Output the (X, Y) coordinate of the center of the cell containing the given text.  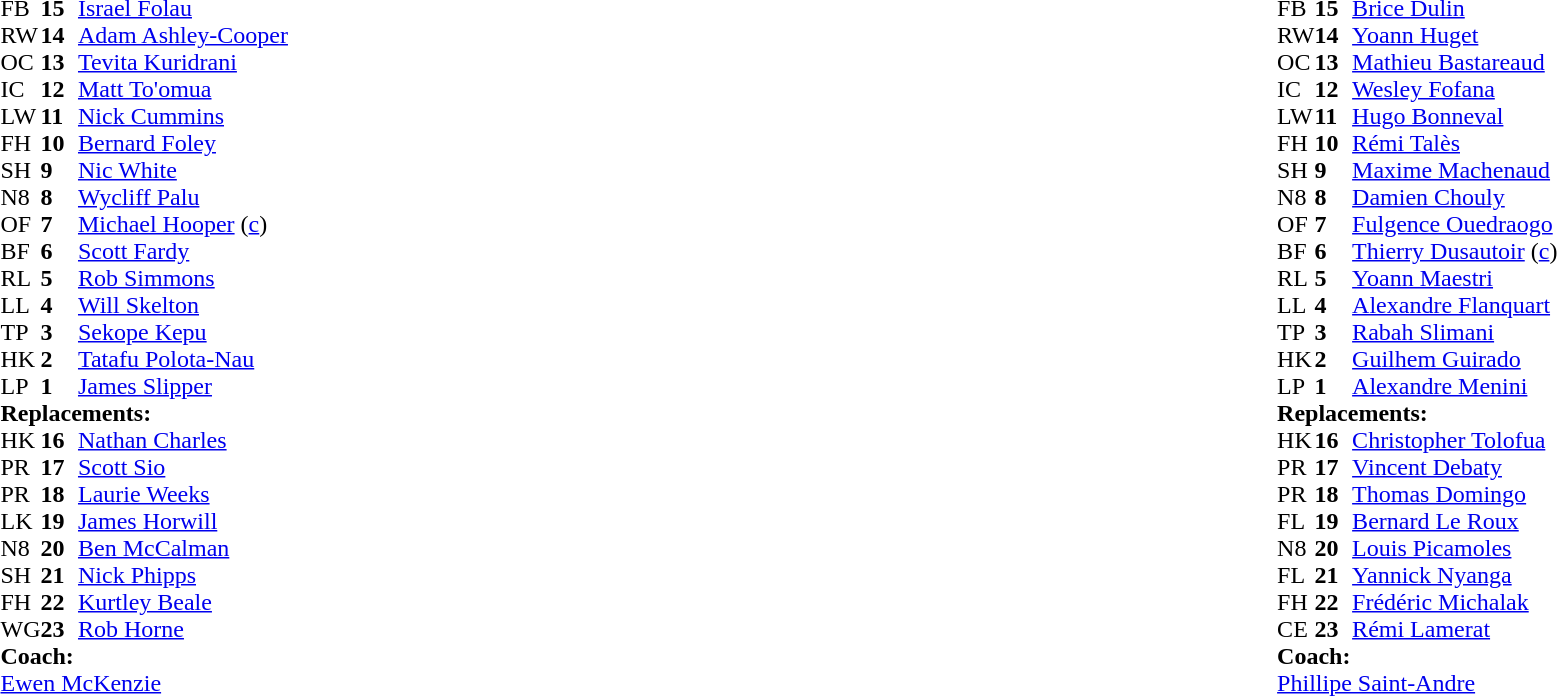
Rémi Lamerat (1454, 630)
Kurtley Beale (183, 602)
Louis Picamoles (1454, 548)
Laurie Weeks (183, 494)
Mathieu Bastareaud (1454, 62)
Hugo Bonneval (1454, 116)
James Horwill (183, 522)
WG (20, 630)
Rob Simmons (183, 278)
CE (1296, 630)
Yoann Maestri (1454, 278)
Matt To'omua (183, 90)
Rémi Talès (1454, 144)
Bernard Foley (183, 144)
Sekope Kepu (183, 332)
Rabah Slimani (1454, 332)
Guilhem Guirado (1454, 360)
Adam Ashley-Cooper (183, 36)
Vincent Debaty (1454, 468)
Scott Fardy (183, 252)
Michael Hooper (c) (183, 224)
Nick Phipps (183, 576)
Thierry Dusautoir (c) (1454, 252)
Fulgence Ouedraogo (1454, 224)
Yoann Huget (1454, 36)
Nic White (183, 170)
Tevita Kuridrani (183, 62)
Maxime Machenaud (1454, 170)
Bernard Le Roux (1454, 522)
Alexandre Menini (1454, 386)
Yannick Nyanga (1454, 576)
Will Skelton (183, 306)
Alexandre Flanquart (1454, 306)
Rob Horne (183, 630)
Wesley Fofana (1454, 90)
Ben McCalman (183, 548)
Tatafu Polota-Nau (183, 360)
Scott Sio (183, 468)
Damien Chouly (1454, 198)
Nick Cummins (183, 116)
Christopher Tolofua (1454, 440)
LK (20, 522)
Frédéric Michalak (1454, 602)
Thomas Domingo (1454, 494)
Nathan Charles (183, 440)
Wycliff Palu (183, 198)
James Slipper (183, 386)
